Extract the [x, y] coordinate from the center of the cell holding the provided text.  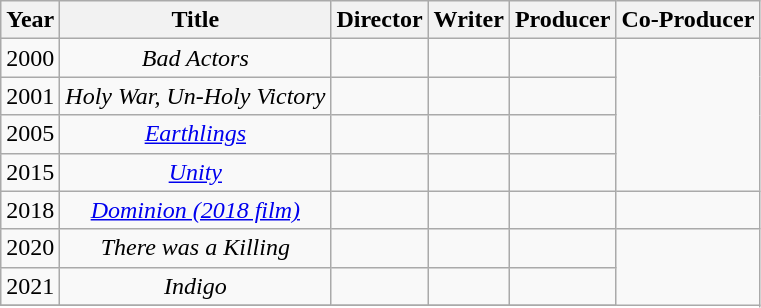
Bad Actors [196, 58]
Title [196, 20]
2018 [30, 210]
2001 [30, 96]
Unity [196, 172]
Holy War, Un-Holy Victory [196, 96]
Co-Producer [688, 20]
2020 [30, 248]
2015 [30, 172]
Indigo [196, 286]
Writer [468, 20]
Dominion (2018 film) [196, 210]
Director [380, 20]
2000 [30, 58]
Year [30, 20]
Producer [562, 20]
Earthlings [196, 134]
2005 [30, 134]
2021 [30, 286]
There was a Killing [196, 248]
